For the text-containing cell, return its midpoint in (X, Y) coordinate format. 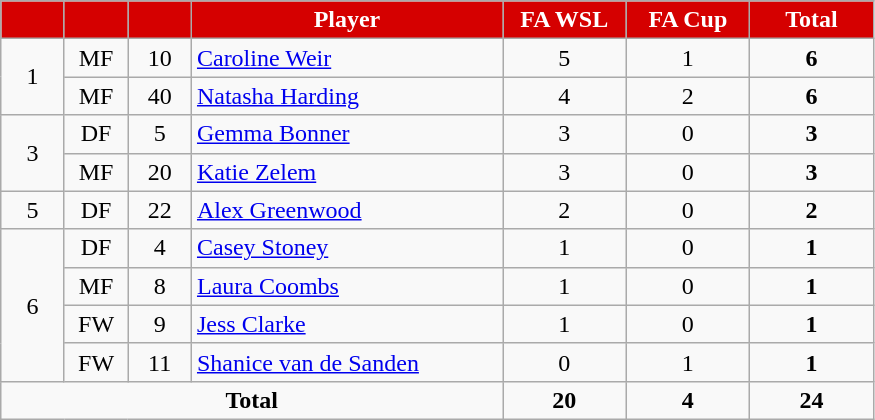
Gemma Bonner (346, 134)
Caroline Weir (346, 58)
11 (160, 362)
Shanice van de Sanden (346, 362)
Alex Greenwood (346, 210)
Casey Stoney (346, 248)
Katie Zelem (346, 172)
9 (160, 324)
10 (160, 58)
Natasha Harding (346, 96)
40 (160, 96)
24 (812, 400)
22 (160, 210)
FA WSL (564, 20)
FA Cup (688, 20)
Jess Clarke (346, 324)
8 (160, 286)
Laura Coombs (346, 286)
Player (346, 20)
